Return (X, Y) of the center of cell containing provided text 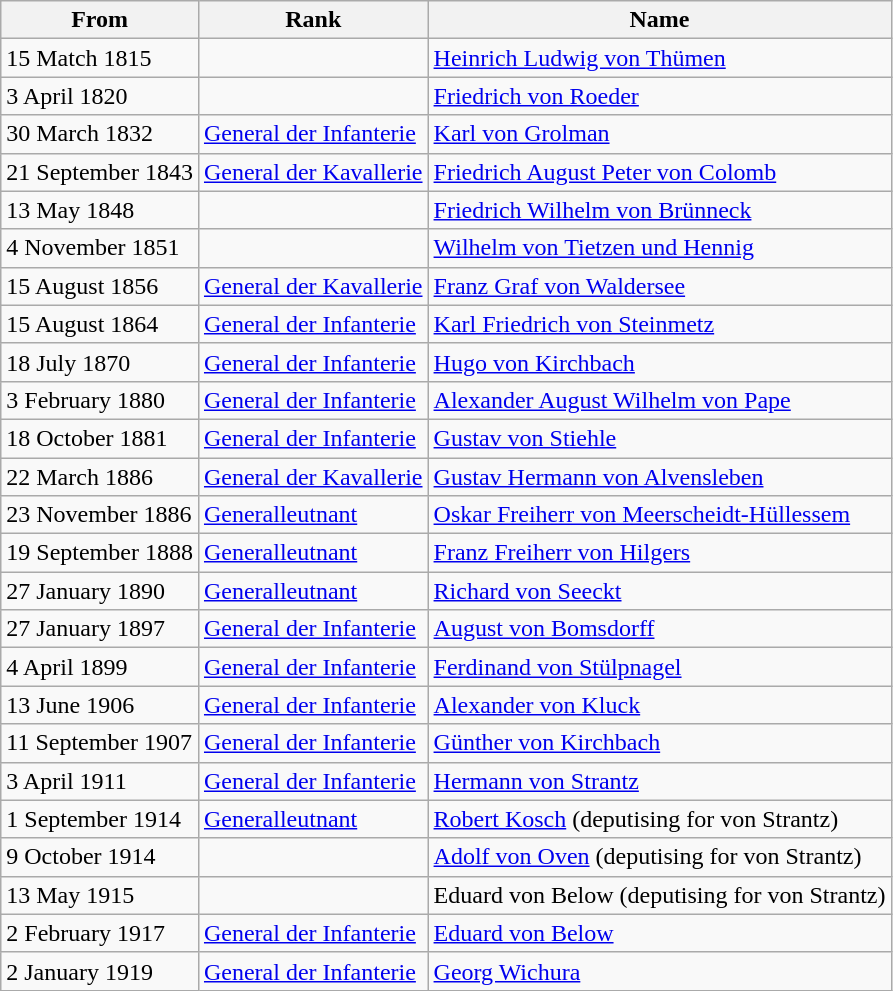
Gustav Hermann von Alvensleben (660, 477)
13 May 1915 (100, 895)
23 November 1886 (100, 515)
Gustav von Stiehle (660, 438)
Name (660, 20)
Georg Wichura (660, 971)
15 August 1864 (100, 324)
22 March 1886 (100, 477)
3 April 1911 (100, 781)
August von Bomsdorff (660, 629)
Oskar Freiherr von Meerscheidt-Hüllessem (660, 515)
Heinrich Ludwig von Thümen (660, 58)
Robert Kosch (deputising for von Strantz) (660, 819)
Rank (313, 20)
2 February 1917 (100, 933)
Günther von Kirchbach (660, 743)
18 July 1870 (100, 362)
Alexander von Kluck (660, 705)
Eduard von Below (deputising for von Strantz) (660, 895)
2 January 1919 (100, 971)
Hugo von Kirchbach (660, 362)
1 September 1914 (100, 819)
11 September 1907 (100, 743)
30 March 1832 (100, 134)
21 September 1843 (100, 172)
18 October 1881 (100, 438)
Karl Friedrich von Steinmetz (660, 324)
Friedrich August Peter von Colomb (660, 172)
4 November 1851 (100, 248)
9 October 1914 (100, 857)
19 September 1888 (100, 553)
13 June 1906 (100, 705)
15 Match 1815 (100, 58)
Richard von Seeckt (660, 591)
Friedrich Wilhelm von Brünneck (660, 210)
From (100, 20)
27 January 1897 (100, 629)
Eduard von Below (660, 933)
Franz Graf von Waldersee (660, 286)
15 August 1856 (100, 286)
Wilhelm von Tietzen und Hennig (660, 248)
27 January 1890 (100, 591)
Alexander August Wilhelm von Pape (660, 400)
Ferdinand von Stülpnagel (660, 667)
3 April 1820 (100, 96)
Hermann von Strantz (660, 781)
4 April 1899 (100, 667)
13 May 1848 (100, 210)
Friedrich von Roeder (660, 96)
Karl von Grolman (660, 134)
3 February 1880 (100, 400)
Adolf von Oven (deputising for von Strantz) (660, 857)
Franz Freiherr von Hilgers (660, 553)
